Extract the [X, Y] coordinate from the center of the cell holding the provided text.  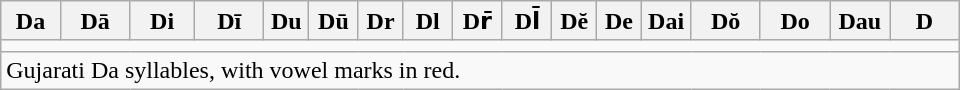
Dī [229, 21]
Dŏ [726, 21]
Dĕ [574, 21]
Di [162, 21]
Dū [334, 21]
Da [31, 21]
Gujarati Da syllables, with vowel marks in red. [480, 70]
Dr̄ [478, 21]
De [620, 21]
Dau [860, 21]
Dai [666, 21]
Dā [95, 21]
Dl̄ [527, 21]
D [925, 21]
Do [795, 21]
Dr [380, 21]
Dl [428, 21]
Du [286, 21]
